Provide the (x, y) coordinate of the cell's center where the given text is located.  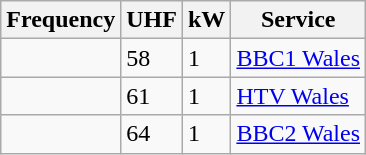
HTV Wales (298, 96)
BBC1 Wales (298, 58)
64 (152, 134)
kW (206, 20)
Service (298, 20)
UHF (152, 20)
58 (152, 58)
BBC2 Wales (298, 134)
61 (152, 96)
Frequency (61, 20)
